For the text-containing cell, return its midpoint in (x, y) coordinate format. 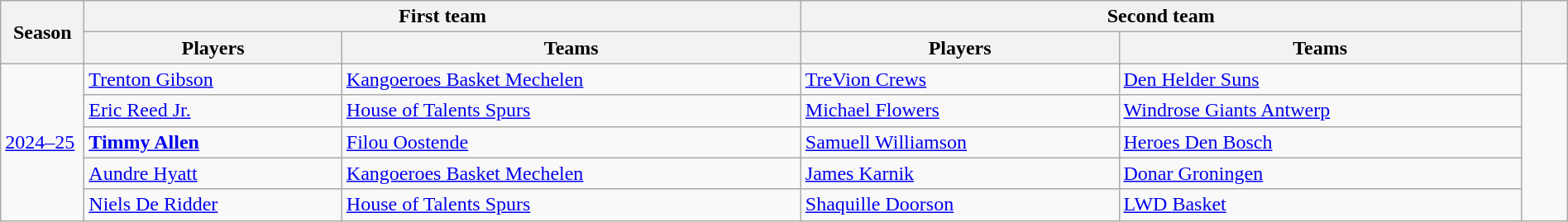
Windrose Giants Antwerp (1320, 111)
Samuell Williamson (959, 142)
TreVion Crews (959, 79)
Filou Oostende (571, 142)
Timmy Allen (213, 142)
Second team (1161, 17)
James Karnik (959, 173)
Niels De Ridder (213, 205)
LWD Basket (1320, 205)
Michael Flowers (959, 111)
First team (442, 17)
Trenton Gibson (213, 79)
Donar Groningen (1320, 173)
Shaquille Doorson (959, 205)
Heroes Den Bosch (1320, 142)
Season (43, 32)
Eric Reed Jr. (213, 111)
Den Helder Suns (1320, 79)
Aundre Hyatt (213, 173)
2024–25 (43, 142)
